From the cell containing the given text, extract its center point as [x, y] coordinate. 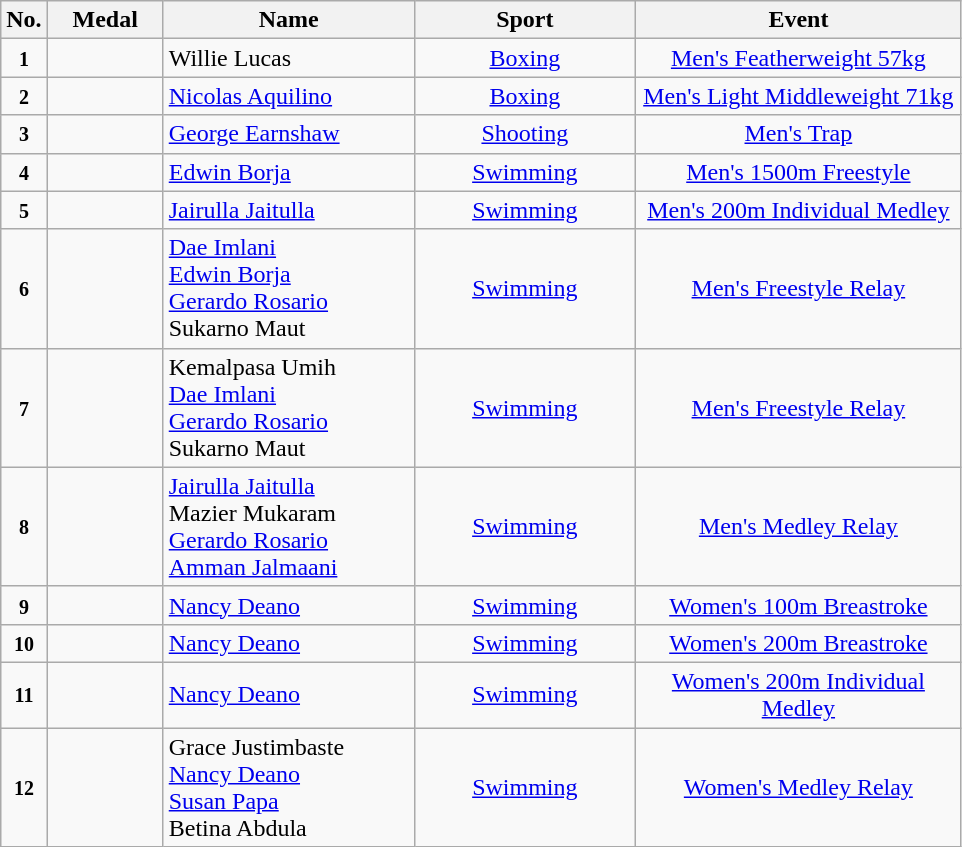
Men's Featherweight 57kg [798, 58]
Men's 1500m Freestyle [798, 172]
10 [24, 643]
Sport [524, 20]
Kemalpasa UmihDae ImlaniGerardo RosarioSukarno Maut [288, 408]
Men's Light Middleweight 71kg [798, 96]
Jairulla Jaitulla [288, 210]
6 [24, 288]
7 [24, 408]
9 [24, 605]
11 [24, 694]
No. [24, 20]
5 [24, 210]
Nicolas Aquilino [288, 96]
Jairulla JaitullaMazier MukaramGerardo RosarioAmman Jalmaani [288, 526]
2 [24, 96]
Women's 200m Individual Medley [798, 694]
4 [24, 172]
Willie Lucas [288, 58]
12 [24, 788]
3 [24, 134]
Shooting [524, 134]
Men's Medley Relay [798, 526]
Edwin Borja [288, 172]
Medal [105, 20]
Dae ImlaniEdwin BorjaGerardo RosarioSukarno Maut [288, 288]
Event [798, 20]
1 [24, 58]
8 [24, 526]
Men's Trap [798, 134]
Women's Medley Relay [798, 788]
Grace JustimbasteNancy DeanoSusan PapaBetina Abdula [288, 788]
George Earnshaw [288, 134]
Women's 200m Breastroke [798, 643]
Name [288, 20]
Women's 100m Breastroke [798, 605]
Men's 200m Individual Medley [798, 210]
